Provide the [X, Y] coordinate of the cell's center where the given text is located.  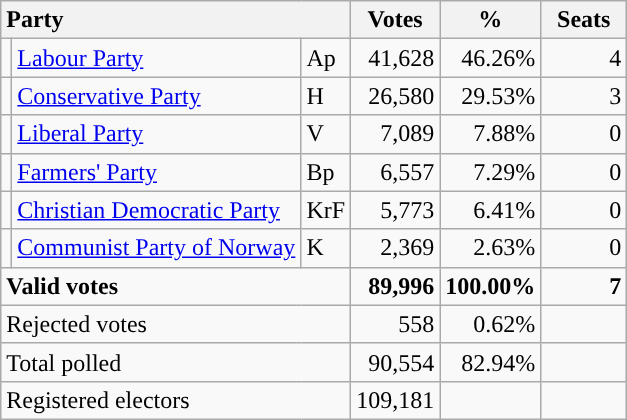
109,181 [396, 400]
7.29% [490, 172]
V [326, 134]
Communist Party of Norway [156, 248]
5,773 [396, 210]
29.53% [490, 96]
7.88% [490, 134]
Labour Party [156, 58]
3 [584, 96]
% [490, 20]
7 [584, 286]
Rejected votes [176, 324]
7,089 [396, 134]
Bp [326, 172]
Votes [396, 20]
Conservative Party [156, 96]
2,369 [396, 248]
26,580 [396, 96]
Registered electors [176, 400]
Ap [326, 58]
100.00% [490, 286]
6.41% [490, 210]
Party [176, 20]
KrF [326, 210]
82.94% [490, 362]
K [326, 248]
4 [584, 58]
41,628 [396, 58]
6,557 [396, 172]
Valid votes [176, 286]
2.63% [490, 248]
Total polled [176, 362]
Farmers' Party [156, 172]
H [326, 96]
89,996 [396, 286]
558 [396, 324]
0.62% [490, 324]
Seats [584, 20]
Liberal Party [156, 134]
46.26% [490, 58]
Christian Democratic Party [156, 210]
90,554 [396, 362]
